Pinpoint the cell where the given text exists, returning its [X, Y] midpoint coordinate. 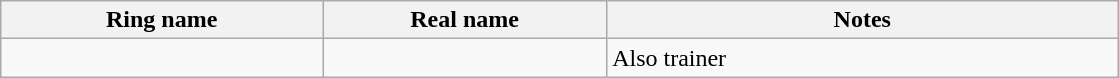
Notes [862, 20]
Real name [465, 20]
Also trainer [862, 58]
Ring name [162, 20]
